Pinpoint the cell where the given text exists, returning its (X, Y) midpoint coordinate. 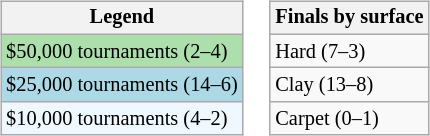
Hard (7–3) (349, 51)
Legend (122, 18)
Finals by surface (349, 18)
Carpet (0–1) (349, 119)
Clay (13–8) (349, 85)
$50,000 tournaments (2–4) (122, 51)
$10,000 tournaments (4–2) (122, 119)
$25,000 tournaments (14–6) (122, 85)
